Return [X, Y] of the center of cell containing provided text 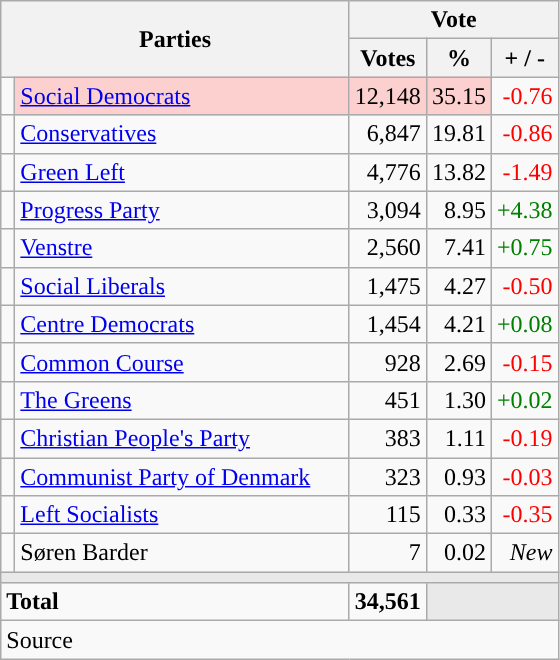
35.15 [458, 96]
0.02 [458, 553]
3,094 [388, 210]
1.30 [458, 400]
Social Democrats [182, 96]
Social Liberals [182, 286]
13.82 [458, 172]
+0.75 [524, 248]
Left Socialists [182, 515]
19.81 [458, 134]
0.33 [458, 515]
+ / - [524, 58]
383 [388, 438]
323 [388, 477]
-0.03 [524, 477]
+0.08 [524, 324]
8.95 [458, 210]
+0.02 [524, 400]
115 [388, 515]
-0.19 [524, 438]
1.11 [458, 438]
-1.49 [524, 172]
34,561 [388, 602]
New [524, 553]
Communist Party of Denmark [182, 477]
451 [388, 400]
Venstre [182, 248]
-0.50 [524, 286]
2.69 [458, 362]
928 [388, 362]
12,148 [388, 96]
4,776 [388, 172]
Total [176, 602]
+4.38 [524, 210]
7.41 [458, 248]
Progress Party [182, 210]
6,847 [388, 134]
Green Left [182, 172]
1,454 [388, 324]
2,560 [388, 248]
% [458, 58]
Centre Democrats [182, 324]
Votes [388, 58]
-0.76 [524, 96]
Common Course [182, 362]
Christian People's Party [182, 438]
0.93 [458, 477]
4.27 [458, 286]
Vote [454, 20]
Søren Barder [182, 553]
-0.35 [524, 515]
1,475 [388, 286]
The Greens [182, 400]
-0.15 [524, 362]
Parties [176, 39]
-0.86 [524, 134]
4.21 [458, 324]
Conservatives [182, 134]
Source [280, 640]
7 [388, 553]
